Extract the [x, y] coordinate from the center of the cell holding the provided text.  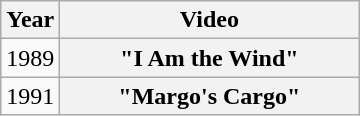
Video [210, 20]
Year [30, 20]
1991 [30, 96]
"I Am the Wind" [210, 58]
"Margo's Cargo" [210, 96]
1989 [30, 58]
